Find where the given text appears and provide that cell's center as (x, y) coordinate. 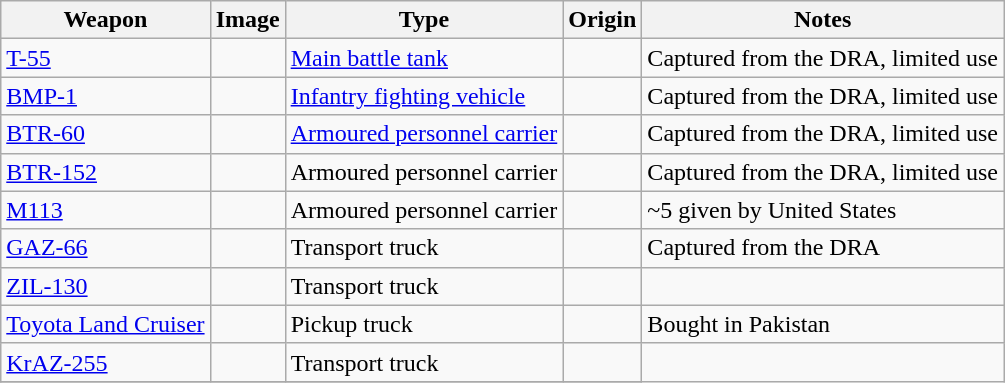
Captured from the DRA (823, 248)
Type (424, 20)
Infantry fighting vehicle (424, 96)
ZIL-130 (106, 286)
BTR-60 (106, 134)
GAZ-66 (106, 248)
Notes (823, 20)
Image (248, 20)
BTR-152 (106, 172)
Main battle tank (424, 58)
KrAZ-255 (106, 362)
Pickup truck (424, 324)
Origin (602, 20)
T-55 (106, 58)
Toyota Land Cruiser (106, 324)
~5 given by United States (823, 210)
Weapon (106, 20)
BMP-1 (106, 96)
M113 (106, 210)
Bought in Pakistan (823, 324)
